Return the (X, Y) coordinate for the center point of the cell that contains the specified text.  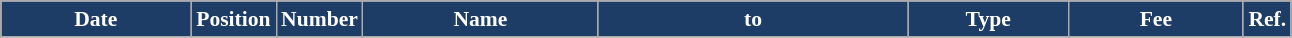
Number (320, 19)
Name (480, 19)
Type (988, 19)
Position (234, 19)
to (753, 19)
Fee (1156, 19)
Ref. (1267, 19)
Date (96, 19)
